Extract the (X, Y) coordinate from the center of the cell holding the provided text.  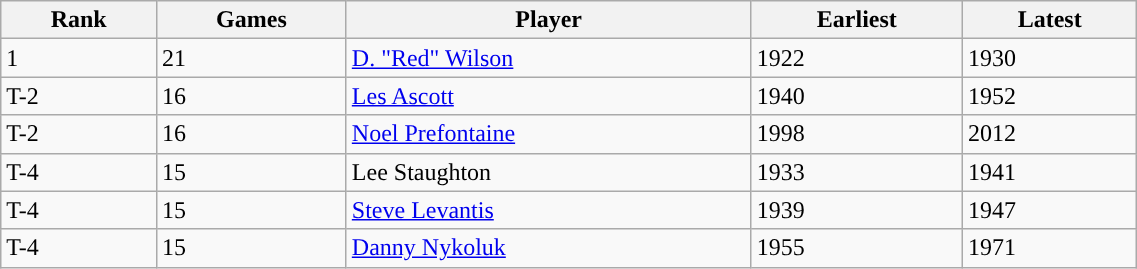
1933 (856, 172)
1941 (1050, 172)
D. "Red" Wilson (548, 58)
1947 (1050, 210)
1940 (856, 96)
1955 (856, 248)
Steve Levantis (548, 210)
Lee Staughton (548, 172)
Les Ascott (548, 96)
1939 (856, 210)
2012 (1050, 134)
1952 (1050, 96)
1922 (856, 58)
Player (548, 20)
Rank (79, 20)
1 (79, 58)
Games (252, 20)
Danny Nykoluk (548, 248)
Noel Prefontaine (548, 134)
1998 (856, 134)
21 (252, 58)
1930 (1050, 58)
Earliest (856, 20)
1971 (1050, 248)
Latest (1050, 20)
